Detect which cell encompasses the target text, then output its [x, y] center coordinate. 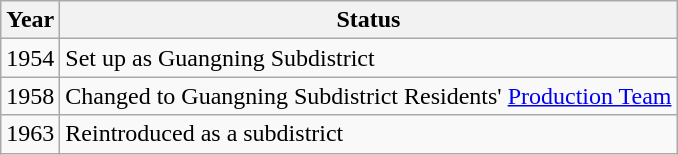
Set up as Guangning Subdistrict [368, 58]
Reintroduced as a subdistrict [368, 134]
Status [368, 20]
1958 [30, 96]
1954 [30, 58]
Changed to Guangning Subdistrict Residents' Production Team [368, 96]
Year [30, 20]
1963 [30, 134]
